Determine the [x, y] coordinate at the center of the cell enclosing the given text.  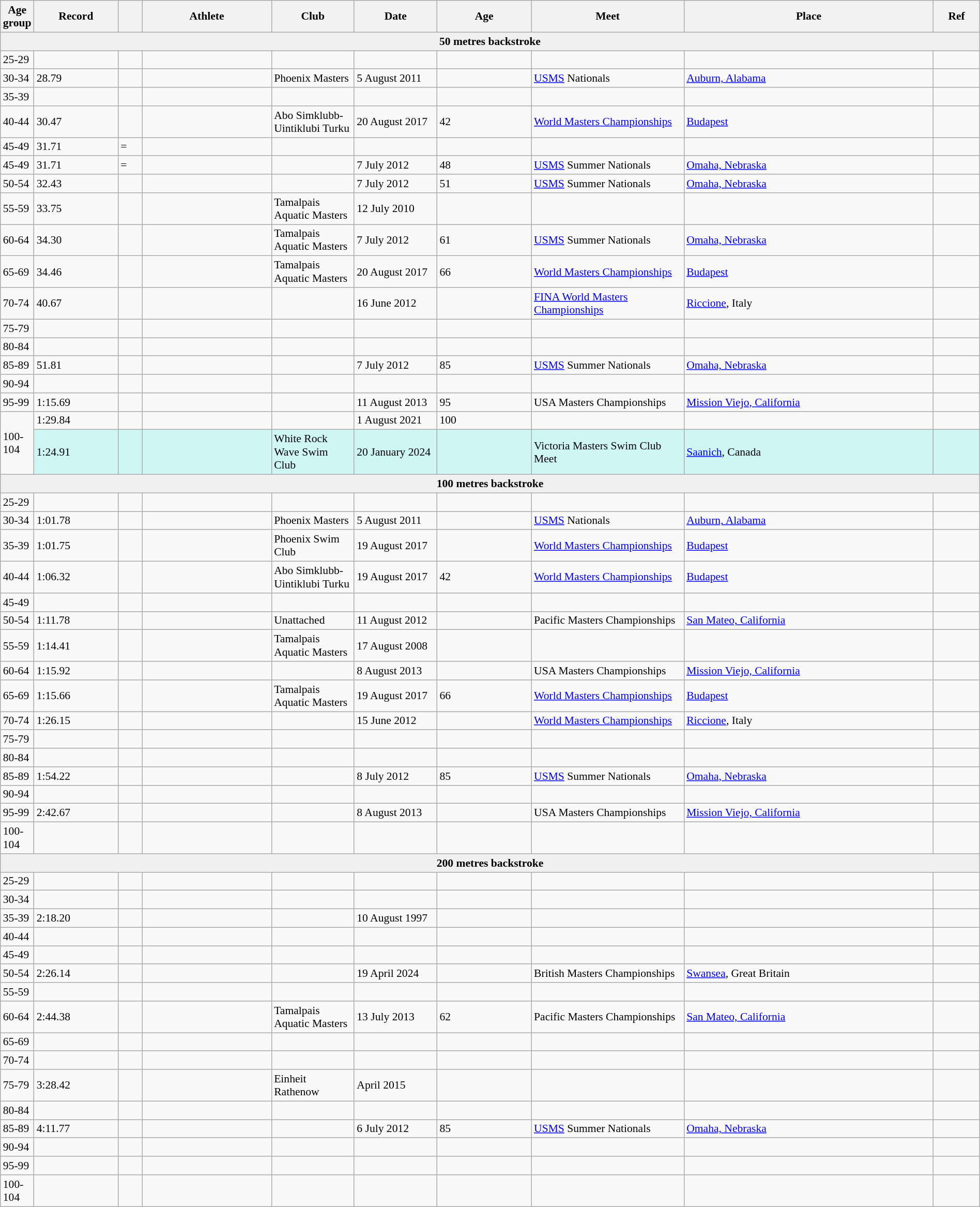
34.30 [76, 240]
April 2015 [395, 1085]
30.47 [76, 122]
FINA World Masters Championships [608, 303]
1 August 2021 [395, 420]
1:11.78 [76, 621]
4:11.77 [76, 1129]
1:14.41 [76, 645]
1:15.69 [76, 402]
Einheit Rathenow [313, 1085]
2:18.20 [76, 918]
95 [484, 402]
Victoria Masters Swim Club Meet [608, 452]
50 metres backstroke [490, 41]
Ref [956, 17]
Record [76, 17]
34.46 [76, 272]
1:29.84 [76, 420]
1:24.91 [76, 452]
Swansea, Great Britain [808, 974]
Age group [18, 17]
20 January 2024 [395, 452]
White Rock Wave Swim Club [313, 452]
2:26.14 [76, 974]
10 August 1997 [395, 918]
2:44.38 [76, 1017]
11 August 2012 [395, 621]
8 July 2012 [395, 776]
61 [484, 240]
1:54.22 [76, 776]
2:42.67 [76, 813]
1:06.32 [76, 577]
Date [395, 17]
Meet [608, 17]
1:01.78 [76, 521]
Athlete [207, 17]
Place [808, 17]
32.43 [76, 184]
48 [484, 165]
6 July 2012 [395, 1129]
17 August 2008 [395, 645]
51 [484, 184]
40.67 [76, 303]
13 July 2013 [395, 1017]
12 July 2010 [395, 209]
1:01.75 [76, 546]
3:28.42 [76, 1085]
33.75 [76, 209]
15 June 2012 [395, 721]
62 [484, 1017]
Unattached [313, 621]
100 metres backstroke [490, 484]
Age [484, 17]
19 April 2024 [395, 974]
1:15.66 [76, 696]
16 June 2012 [395, 303]
100 [484, 420]
Phoenix Swim Club [313, 546]
1:15.92 [76, 671]
28.79 [76, 79]
11 August 2013 [395, 402]
200 metres backstroke [490, 863]
51.81 [76, 366]
British Masters Championships [608, 974]
1:26.15 [76, 721]
Saanich, Canada [808, 452]
Club [313, 17]
